Capture the cell that displays the provided text and extract its (x, y) central coordinate. 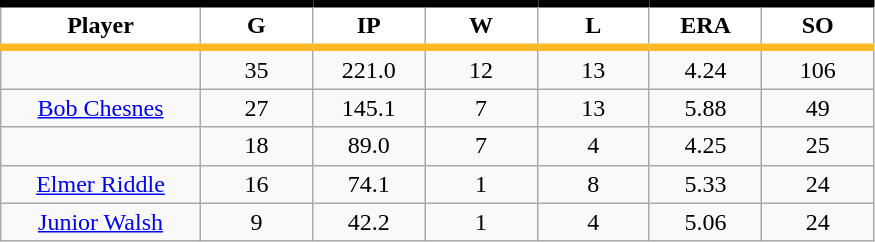
W (481, 26)
25 (818, 146)
27 (256, 108)
49 (818, 108)
221.0 (369, 68)
5.33 (705, 184)
IP (369, 26)
4.25 (705, 146)
145.1 (369, 108)
35 (256, 68)
L (593, 26)
18 (256, 146)
Elmer Riddle (101, 184)
16 (256, 184)
ERA (705, 26)
8 (593, 184)
9 (256, 222)
Player (101, 26)
5.06 (705, 222)
Junior Walsh (101, 222)
G (256, 26)
SO (818, 26)
5.88 (705, 108)
42.2 (369, 222)
89.0 (369, 146)
Bob Chesnes (101, 108)
74.1 (369, 184)
4.24 (705, 68)
106 (818, 68)
12 (481, 68)
